Return the [x, y] coordinate for the center point of the cell that contains the specified text.  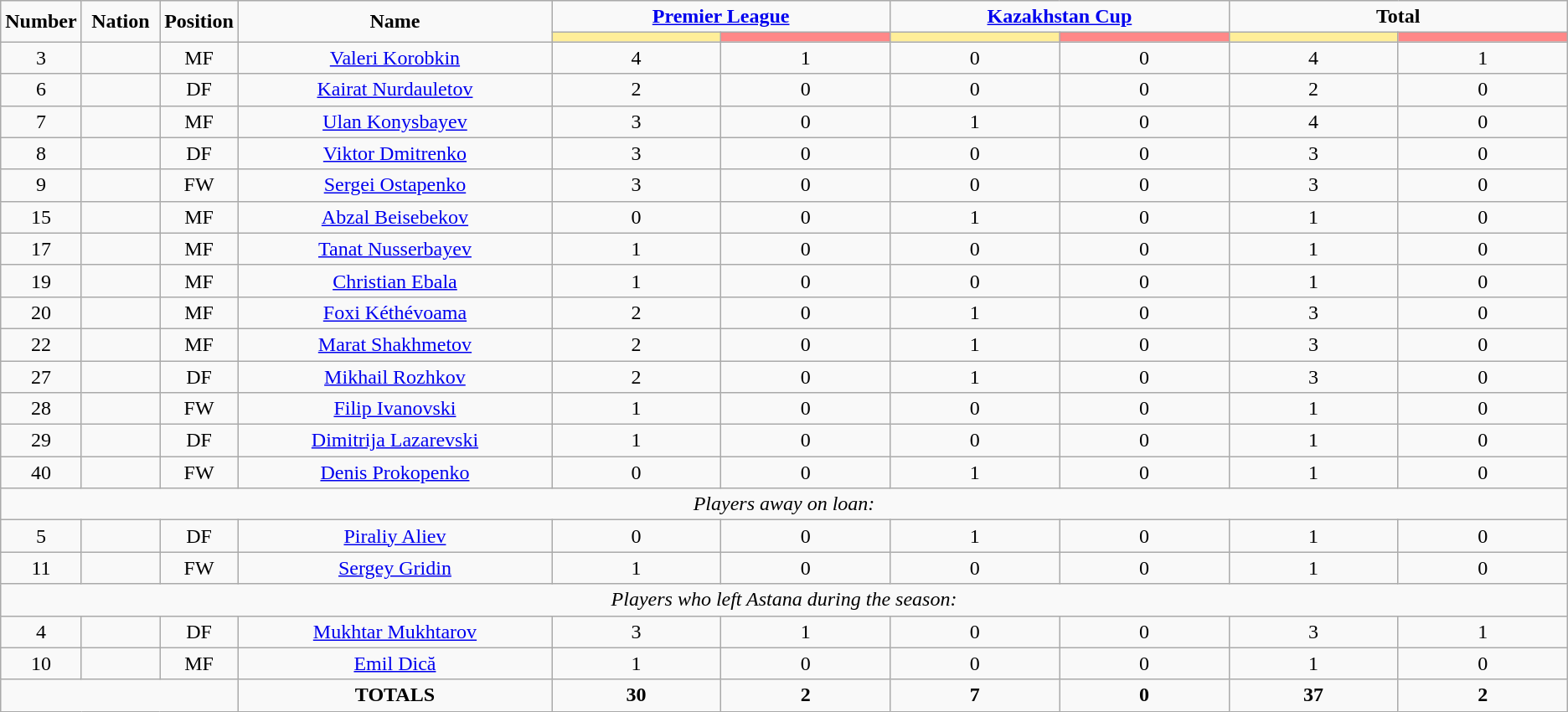
11 [41, 568]
Players who left Astana during the season: [784, 600]
Ulan Konysbayev [395, 121]
9 [41, 185]
Filip Ivanovski [395, 409]
28 [41, 409]
20 [41, 312]
30 [636, 695]
Kairat Nurdauletov [395, 90]
Sergey Gridin [395, 568]
37 [1313, 695]
Sergei Ostapenko [395, 185]
8 [41, 153]
Viktor Dmitrenko [395, 153]
Premier League [720, 17]
Kazakhstan Cup [1060, 17]
Foxi Kéthévoama [395, 312]
Mikhail Rozhkov [395, 376]
Mukhtar Mukhtarov [395, 632]
Tanat Nusserbayev [395, 249]
Emil Dică [395, 663]
Position [199, 22]
6 [41, 90]
10 [41, 663]
5 [41, 536]
Dimitrija Lazarevski [395, 441]
Christian Ebala [395, 281]
Name [395, 22]
Valeri Korobkin [395, 58]
27 [41, 376]
17 [41, 249]
Total [1398, 17]
Denis Prokopenko [395, 472]
29 [41, 441]
22 [41, 344]
Piraliy Aliev [395, 536]
Nation [121, 22]
Marat Shakhmetov [395, 344]
Players away on loan: [784, 504]
40 [41, 472]
TOTALS [395, 695]
Abzal Beisebekov [395, 217]
15 [41, 217]
19 [41, 281]
Number [41, 22]
